Determine the (X, Y) coordinate at the center of the cell enclosing the given text.  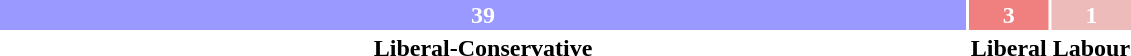
1 (1091, 15)
39 (483, 15)
3 (1008, 15)
